Provide the (x, y) coordinate of the cell's center where the given text is located.  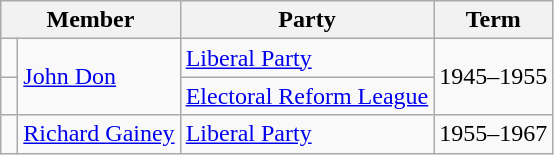
Member (90, 20)
1955–1967 (494, 134)
John Don (99, 77)
Electoral Reform League (307, 96)
Term (494, 20)
1945–1955 (494, 77)
Richard Gainey (99, 134)
Party (307, 20)
